Locate the cell with the specified text and output its (x, y) center coordinate. 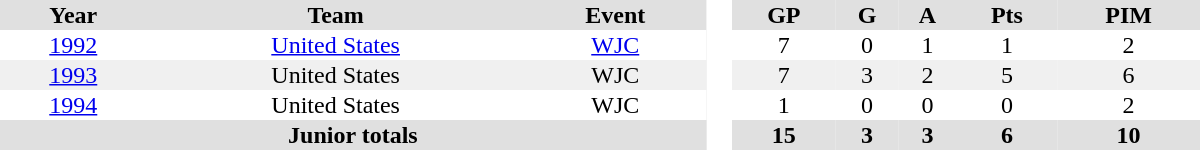
Year (74, 15)
A (927, 15)
15 (784, 135)
1992 (74, 45)
10 (1128, 135)
G (867, 15)
1993 (74, 75)
Team (336, 15)
1994 (74, 105)
PIM (1128, 15)
Pts (1008, 15)
5 (1008, 75)
GP (784, 15)
Junior totals (353, 135)
Event (616, 15)
